Capture the cell that displays the provided text and extract its [x, y] central coordinate. 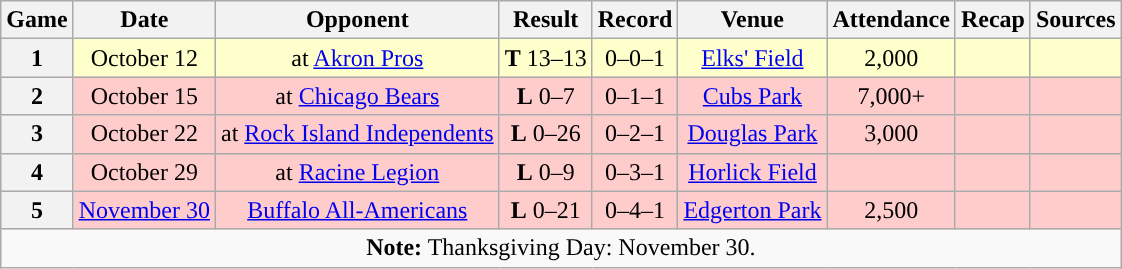
4 [37, 172]
2,000 [891, 58]
0–2–1 [635, 134]
Record [635, 20]
7,000+ [891, 96]
3 [37, 134]
0–0–1 [635, 58]
Buffalo All-Americans [357, 210]
Elks' Field [752, 58]
2,500 [891, 210]
0–4–1 [635, 210]
at Racine Legion [357, 172]
October 15 [144, 96]
L 0–26 [546, 134]
L 0–9 [546, 172]
Opponent [357, 20]
at Rock Island Independents [357, 134]
T 13–13 [546, 58]
L 0–7 [546, 96]
at Chicago Bears [357, 96]
Recap [992, 20]
Cubs Park [752, 96]
5 [37, 210]
Horlick Field [752, 172]
October 29 [144, 172]
Result [546, 20]
1 [37, 58]
Edgerton Park [752, 210]
Game [37, 20]
0–1–1 [635, 96]
0–3–1 [635, 172]
October 12 [144, 58]
3,000 [891, 134]
Attendance [891, 20]
November 30 [144, 210]
Note: Thanksgiving Day: November 30. [561, 248]
2 [37, 96]
Douglas Park [752, 134]
L 0–21 [546, 210]
at Akron Pros [357, 58]
Venue [752, 20]
Date [144, 20]
October 22 [144, 134]
Sources [1076, 20]
